Locate the cell with the specified text and output its [x, y] center coordinate. 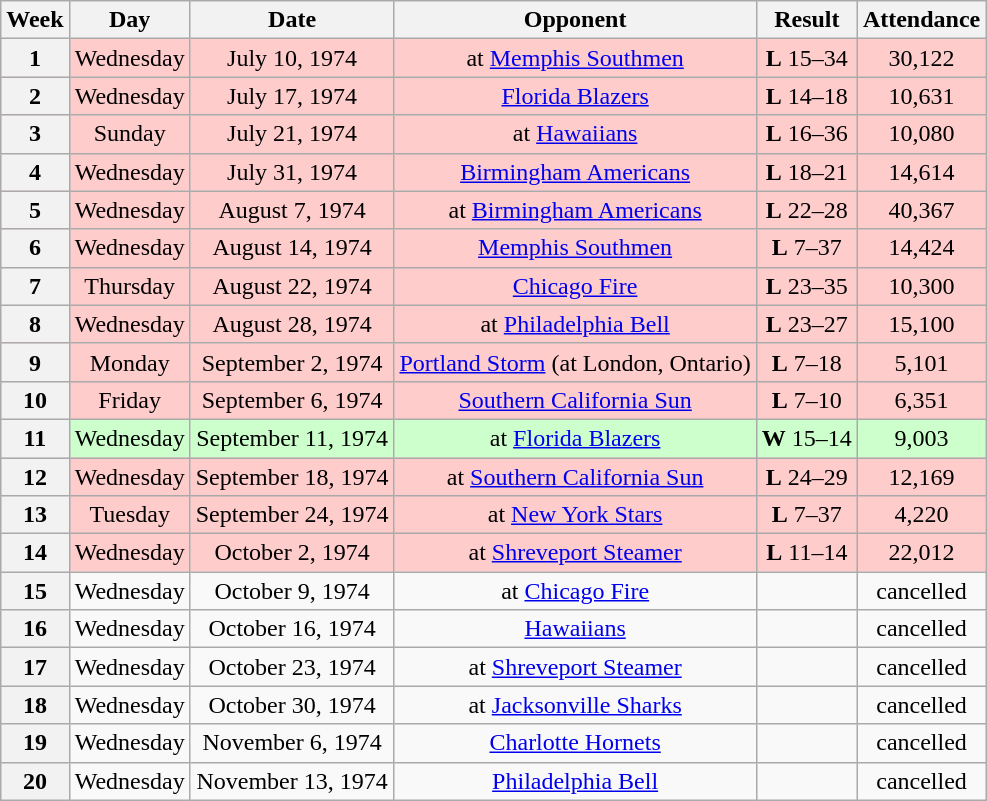
30,122 [921, 58]
16 [35, 629]
W 15–14 [806, 438]
L 24–29 [806, 477]
August 22, 1974 [292, 286]
Tuesday [130, 515]
July 10, 1974 [292, 58]
Day [130, 20]
L 23–35 [806, 286]
L 14–18 [806, 96]
Southern California Sun [575, 400]
October 9, 1974 [292, 591]
7 [35, 286]
3 [35, 134]
July 21, 1974 [292, 134]
Week [35, 20]
8 [35, 324]
July 31, 1974 [292, 172]
Charlotte Hornets [575, 743]
July 17, 1974 [292, 96]
Attendance [921, 20]
October 2, 1974 [292, 553]
at Florida Blazers [575, 438]
40,367 [921, 210]
L 7–10 [806, 400]
6 [35, 248]
at Southern California Sun [575, 477]
4 [35, 172]
10,631 [921, 96]
Result [806, 20]
Hawaiians [575, 629]
5,101 [921, 362]
September 24, 1974 [292, 515]
Memphis Southmen [575, 248]
at Birmingham Americans [575, 210]
5 [35, 210]
10,300 [921, 286]
14,424 [921, 248]
Friday [130, 400]
August 7, 1974 [292, 210]
10,080 [921, 134]
November 6, 1974 [292, 743]
October 30, 1974 [292, 705]
13 [35, 515]
L 22–28 [806, 210]
18 [35, 705]
at New York Stars [575, 515]
Sunday [130, 134]
September 2, 1974 [292, 362]
October 23, 1974 [292, 667]
11 [35, 438]
Chicago Fire [575, 286]
October 16, 1974 [292, 629]
at Chicago Fire [575, 591]
15,100 [921, 324]
12,169 [921, 477]
at Philadelphia Bell [575, 324]
Monday [130, 362]
Date [292, 20]
4,220 [921, 515]
20 [35, 781]
August 14, 1974 [292, 248]
22,012 [921, 553]
9,003 [921, 438]
14 [35, 553]
6,351 [921, 400]
10 [35, 400]
Thursday [130, 286]
August 28, 1974 [292, 324]
Birmingham Americans [575, 172]
14,614 [921, 172]
L 16–36 [806, 134]
Philadelphia Bell [575, 781]
1 [35, 58]
September 11, 1974 [292, 438]
November 13, 1974 [292, 781]
15 [35, 591]
L 7–18 [806, 362]
September 6, 1974 [292, 400]
Portland Storm (at London, Ontario) [575, 362]
17 [35, 667]
9 [35, 362]
Florida Blazers [575, 96]
L 23–27 [806, 324]
L 15–34 [806, 58]
19 [35, 743]
L 18–21 [806, 172]
at Hawaiians [575, 134]
at Memphis Southmen [575, 58]
at Jacksonville Sharks [575, 705]
2 [35, 96]
Opponent [575, 20]
12 [35, 477]
L 11–14 [806, 553]
September 18, 1974 [292, 477]
